Extract the (x, y) coordinate from the center of the cell holding the provided text.  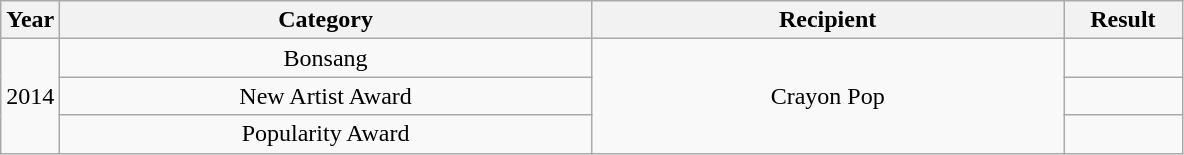
Result (1123, 20)
Category (326, 20)
Crayon Pop (827, 96)
Year (30, 20)
Bonsang (326, 58)
Recipient (827, 20)
2014 (30, 96)
New Artist Award (326, 96)
Popularity Award (326, 134)
